Pinpoint the cell where the given text exists, returning its [X, Y] midpoint coordinate. 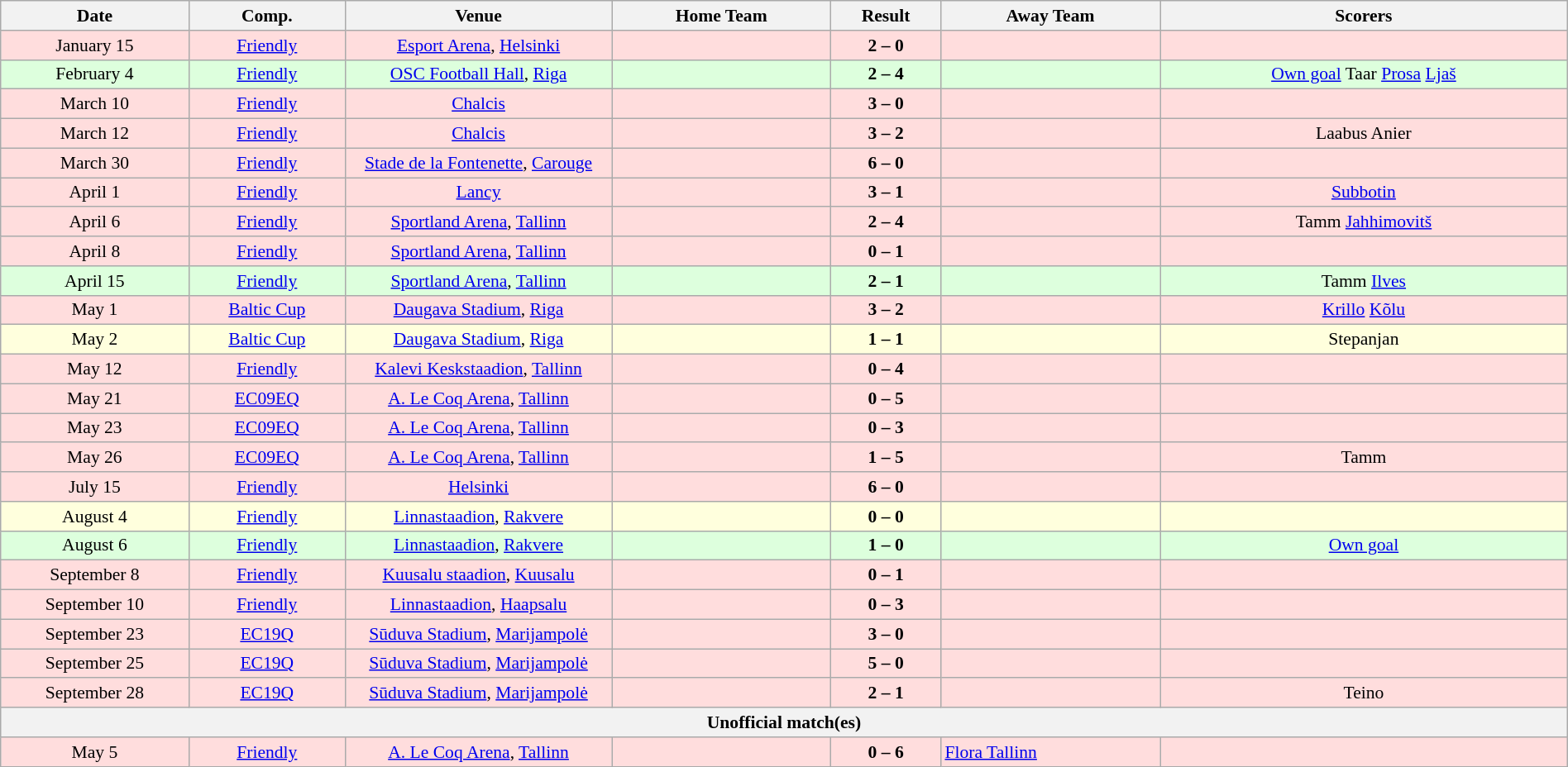
3 – 1 [887, 193]
April 6 [94, 222]
Away Team [1050, 16]
January 15 [94, 45]
May 26 [94, 458]
Venue [479, 16]
September 8 [94, 575]
Kuusalu staadion, Kuusalu [479, 575]
Flora Tallinn [1050, 752]
March 10 [94, 104]
May 5 [94, 752]
March 12 [94, 134]
Kalevi Keskstaadion, Tallinn [479, 369]
Krillo Kõlu [1365, 310]
Scorers [1365, 16]
1 – 1 [887, 340]
August 4 [94, 517]
Esport Arena, Helsinki [479, 45]
0 – 4 [887, 369]
OSC Football Hall, Riga [479, 74]
February 4 [94, 74]
1 – 5 [887, 458]
April 1 [94, 193]
April 15 [94, 281]
Helsinki [479, 487]
April 8 [94, 251]
March 30 [94, 163]
Laabus Anier [1365, 134]
Result [887, 16]
Own goal [1365, 545]
May 2 [94, 340]
0 – 0 [887, 517]
May 1 [94, 310]
Home Team [721, 16]
Linnastaadion, Haapsalu [479, 605]
September 10 [94, 605]
Comp. [266, 16]
August 6 [94, 545]
September 25 [94, 664]
September 28 [94, 693]
Subbotin [1365, 193]
0 – 6 [887, 752]
Tamm Jahhimovitš [1365, 222]
0 – 5 [887, 398]
Unofficial match(es) [784, 722]
Tamm [1365, 458]
1 – 0 [887, 545]
Own goal Taar Prosa Ljaš [1365, 74]
September 23 [94, 634]
5 – 0 [887, 664]
Stade de la Fontenette, Carouge [479, 163]
May 23 [94, 428]
2 – 0 [887, 45]
May 21 [94, 398]
Date [94, 16]
May 12 [94, 369]
Stepanjan [1365, 340]
Lancy [479, 193]
Tamm Ilves [1365, 281]
July 15 [94, 487]
Teino [1365, 693]
